Return (x, y) of the center of cell containing provided text 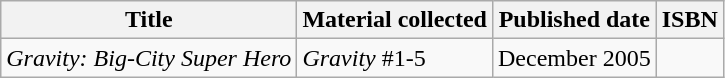
Gravity: Big-City Super Hero (149, 58)
Title (149, 20)
ISBN (690, 20)
Gravity #1-5 (395, 58)
December 2005 (574, 58)
Material collected (395, 20)
Published date (574, 20)
